Determine the [X, Y] coordinate at the center of the cell enclosing the given text.  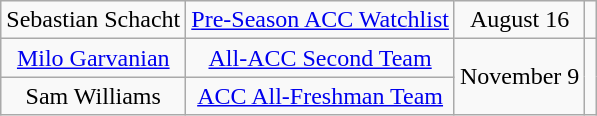
Milo Garvanian [94, 58]
All-ACC Second Team [320, 58]
Sam Williams [94, 96]
November 9 [519, 77]
ACC All-Freshman Team [320, 96]
Pre-Season ACC Watchlist [320, 20]
Sebastian Schacht [94, 20]
August 16 [519, 20]
